For the text-containing cell, return its midpoint in [X, Y] coordinate format. 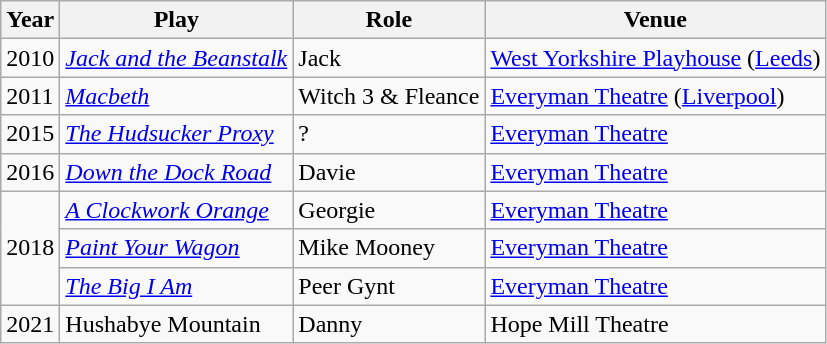
Danny [389, 324]
Down the Dock Road [176, 172]
Mike Mooney [389, 248]
? [389, 134]
Everyman Theatre (Liverpool) [656, 96]
Peer Gynt [389, 286]
West Yorkshire Playhouse (Leeds) [656, 58]
The Big I Am [176, 286]
Role [389, 20]
2010 [30, 58]
Hope Mill Theatre [656, 324]
Play [176, 20]
Macbeth [176, 96]
Hushabye Mountain [176, 324]
Paint Your Wagon [176, 248]
2011 [30, 96]
Year [30, 20]
Witch 3 & Fleance [389, 96]
2021 [30, 324]
A Clockwork Orange [176, 210]
Venue [656, 20]
Georgie [389, 210]
2018 [30, 248]
2015 [30, 134]
Jack and the Beanstalk [176, 58]
2016 [30, 172]
Jack [389, 58]
Davie [389, 172]
The Hudsucker Proxy [176, 134]
